Locate the cell with the specified text and output its (x, y) center coordinate. 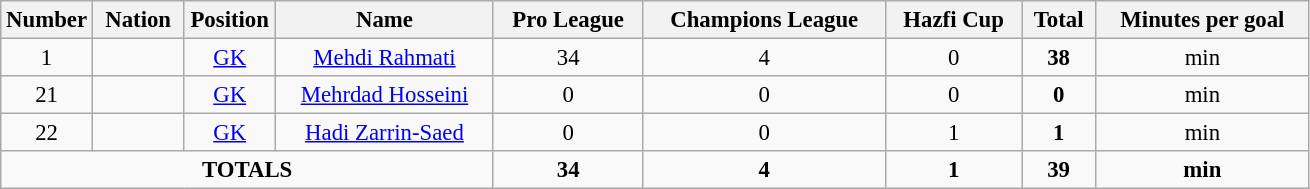
39 (1059, 170)
Name (384, 20)
21 (47, 95)
Hazfi Cup (954, 20)
Hadi Zarrin-Saed (384, 133)
38 (1059, 58)
Mehrdad Hosseini (384, 95)
TOTALS (248, 170)
Pro League (568, 20)
Position (230, 20)
Number (47, 20)
Champions League (764, 20)
22 (47, 133)
Minutes per goal (1203, 20)
Nation (138, 20)
Total (1059, 20)
Mehdi Rahmati (384, 58)
